Output the [x, y] coordinate of the center of the cell containing the given text.  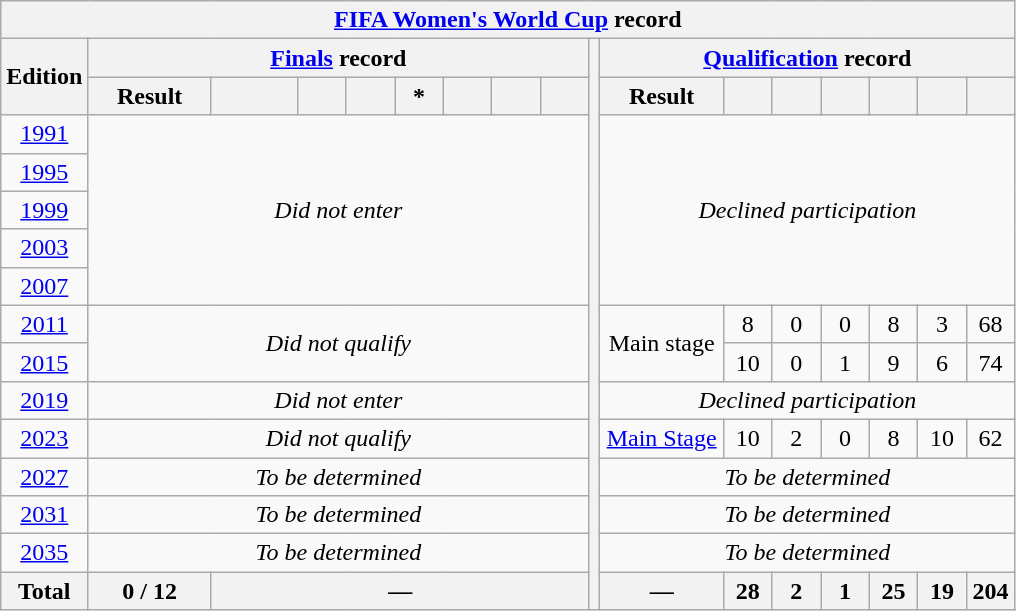
Finals record [338, 58]
9 [894, 362]
2007 [44, 286]
74 [990, 362]
2019 [44, 400]
Qualification record [808, 58]
1999 [44, 210]
3 [942, 324]
62 [990, 438]
2015 [44, 362]
Main Stage [662, 438]
19 [942, 591]
2011 [44, 324]
28 [748, 591]
* [420, 96]
25 [894, 591]
2027 [44, 477]
6 [942, 362]
2003 [44, 248]
68 [990, 324]
1995 [44, 172]
Total [44, 591]
1991 [44, 134]
2035 [44, 553]
2023 [44, 438]
FIFA Women's World Cup record [508, 20]
204 [990, 591]
Edition [44, 77]
Main stage [662, 343]
2031 [44, 515]
0 / 12 [150, 591]
